Extract the [x, y] coordinate from the center of the cell holding the provided text.  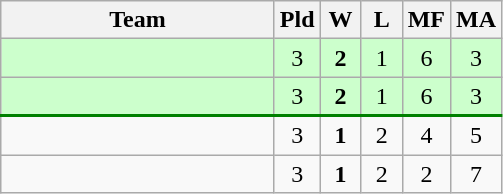
7 [476, 173]
Team [138, 20]
Pld [297, 20]
MA [476, 20]
W [340, 20]
5 [476, 136]
4 [426, 136]
L [382, 20]
MF [426, 20]
